Capture the cell that displays the provided text and extract its [X, Y] central coordinate. 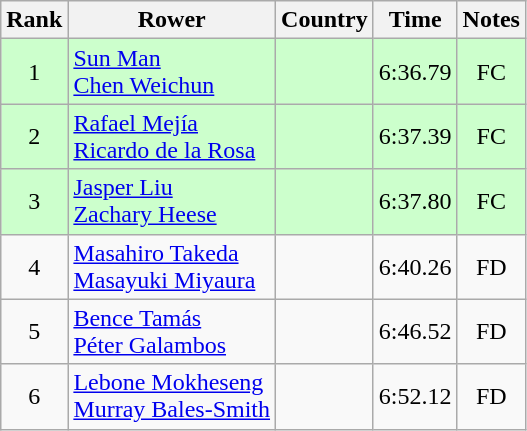
Rower [172, 20]
6:36.79 [415, 72]
Masahiro TakedaMasayuki Miyaura [172, 266]
5 [34, 332]
Rank [34, 20]
3 [34, 202]
Lebone MokhesengMurray Bales-Smith [172, 396]
Bence TamásPéter Galambos [172, 332]
Jasper LiuZachary Heese [172, 202]
2 [34, 136]
Sun ManChen Weichun [172, 72]
4 [34, 266]
Time [415, 20]
Country [325, 20]
6:37.39 [415, 136]
Rafael MejíaRicardo de la Rosa [172, 136]
6:40.26 [415, 266]
6:37.80 [415, 202]
6:52.12 [415, 396]
6 [34, 396]
6:46.52 [415, 332]
1 [34, 72]
Notes [491, 20]
